Provide the [X, Y] coordinate of the cell's center where the given text is located.  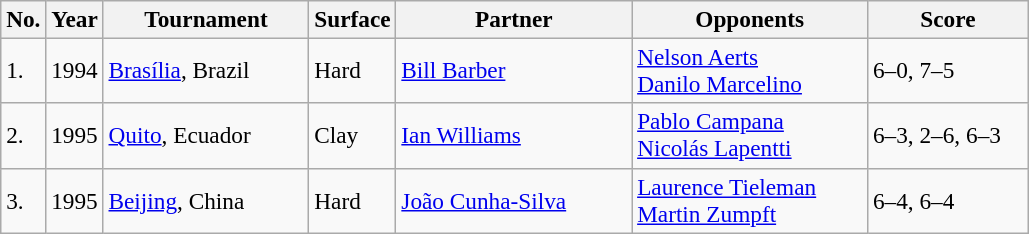
1. [24, 70]
João Cunha-Silva [514, 200]
Partner [514, 19]
Clay [352, 136]
Surface [352, 19]
6–3, 2–6, 6–3 [948, 136]
Brasília, Brazil [206, 70]
Bill Barber [514, 70]
No. [24, 19]
Score [948, 19]
1994 [74, 70]
Year [74, 19]
3. [24, 200]
Opponents [750, 19]
6–4, 6–4 [948, 200]
Beijing, China [206, 200]
Tournament [206, 19]
Pablo Campana Nicolás Lapentti [750, 136]
Ian Williams [514, 136]
Quito, Ecuador [206, 136]
2. [24, 136]
Nelson Aerts Danilo Marcelino [750, 70]
Laurence Tieleman Martin Zumpft [750, 200]
6–0, 7–5 [948, 70]
